For the text-containing cell, return its midpoint in [x, y] coordinate format. 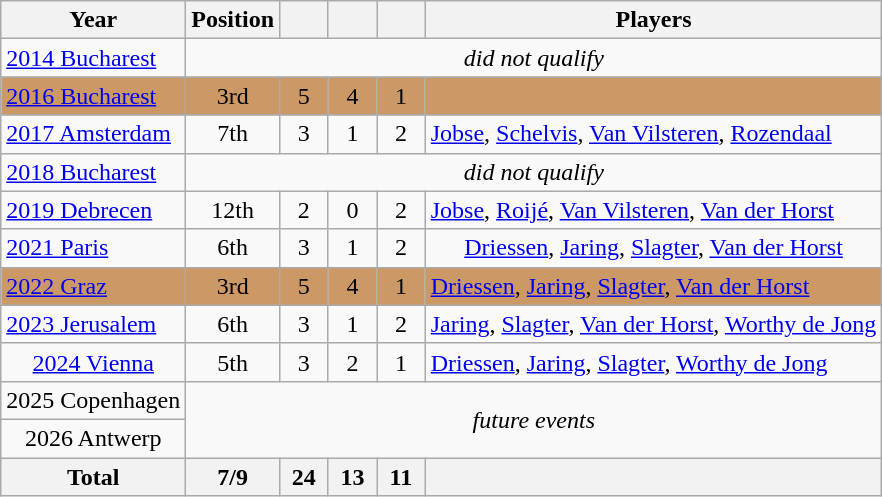
Jaring, Slagter, Van der Horst, Worthy de Jong [654, 324]
2022 Graz [94, 286]
Jobse, Schelvis, Van Vilsteren, Rozendaal [654, 134]
2019 Debrecen [94, 210]
2014 Bucharest [94, 58]
11 [402, 477]
2023 Jerusalem [94, 324]
Total [94, 477]
2024 Vienna [94, 362]
13 [352, 477]
5th [233, 362]
Jobse, Roijé, Van Vilsteren, Van der Horst [654, 210]
2016 Bucharest [94, 96]
7th [233, 134]
Year [94, 20]
7/9 [233, 477]
2017 Amsterdam [94, 134]
2018 Bucharest [94, 172]
future events [534, 419]
2021 Paris [94, 248]
24 [304, 477]
Position [233, 20]
Players [654, 20]
2025 Copenhagen [94, 400]
Driessen, Jaring, Slagter, Worthy de Jong [654, 362]
0 [352, 210]
12th [233, 210]
2026 Antwerp [94, 438]
